Capture the cell that displays the provided text and extract its [x, y] central coordinate. 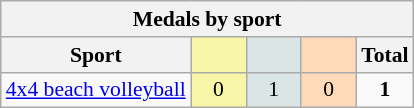
Total [384, 55]
4x4 beach volleyball [96, 90]
Medals by sport [208, 19]
Sport [96, 55]
